Provide the (X, Y) coordinate of the cell's center where the given text is located.  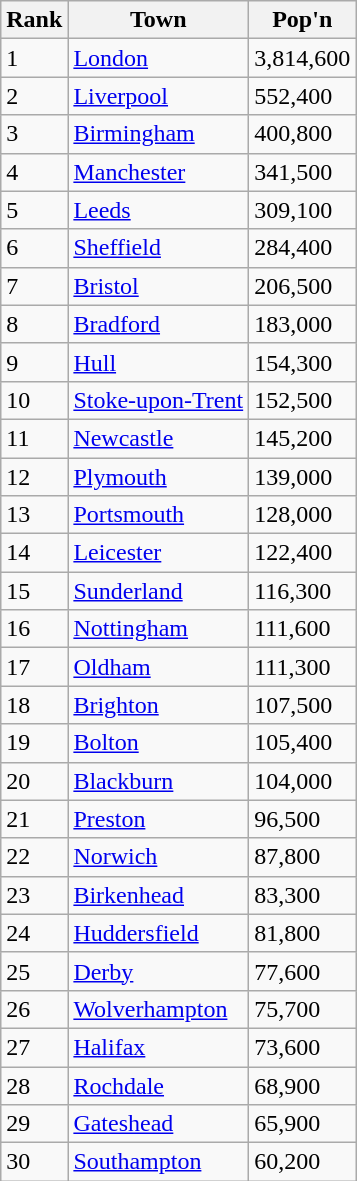
Norwich (158, 857)
Bristol (158, 286)
Halifax (158, 1047)
14 (34, 553)
London (158, 58)
24 (34, 933)
309,100 (302, 210)
10 (34, 400)
Birkenhead (158, 895)
152,500 (302, 400)
104,000 (302, 781)
96,500 (302, 819)
Sunderland (158, 591)
4 (34, 172)
27 (34, 1047)
122,400 (302, 553)
17 (34, 667)
77,600 (302, 971)
Newcastle (158, 438)
Sheffield (158, 248)
154,300 (302, 362)
2 (34, 96)
341,500 (302, 172)
16 (34, 629)
139,000 (302, 477)
28 (34, 1085)
5 (34, 210)
Liverpool (158, 96)
145,200 (302, 438)
65,900 (302, 1124)
116,300 (302, 591)
7 (34, 286)
Hull (158, 362)
20 (34, 781)
Leeds (158, 210)
183,000 (302, 324)
Manchester (158, 172)
107,500 (302, 705)
87,800 (302, 857)
Town (158, 20)
1 (34, 58)
25 (34, 971)
Brighton (158, 705)
Plymouth (158, 477)
12 (34, 477)
111,600 (302, 629)
60,200 (302, 1162)
29 (34, 1124)
19 (34, 743)
8 (34, 324)
105,400 (302, 743)
11 (34, 438)
18 (34, 705)
206,500 (302, 286)
Rochdale (158, 1085)
23 (34, 895)
Preston (158, 819)
400,800 (302, 134)
Rank (34, 20)
Oldham (158, 667)
13 (34, 515)
30 (34, 1162)
81,800 (302, 933)
111,300 (302, 667)
Huddersfield (158, 933)
284,400 (302, 248)
Leicester (158, 553)
15 (34, 591)
6 (34, 248)
75,700 (302, 1009)
9 (34, 362)
68,900 (302, 1085)
21 (34, 819)
22 (34, 857)
3,814,600 (302, 58)
26 (34, 1009)
Nottingham (158, 629)
Derby (158, 971)
3 (34, 134)
Birmingham (158, 134)
Portsmouth (158, 515)
Blackburn (158, 781)
73,600 (302, 1047)
Stoke-upon-Trent (158, 400)
Wolverhampton (158, 1009)
Bradford (158, 324)
Pop'n (302, 20)
552,400 (302, 96)
Southampton (158, 1162)
Gateshead (158, 1124)
128,000 (302, 515)
Bolton (158, 743)
83,300 (302, 895)
